Determine the (X, Y) coordinate at the center of the cell enclosing the given text.  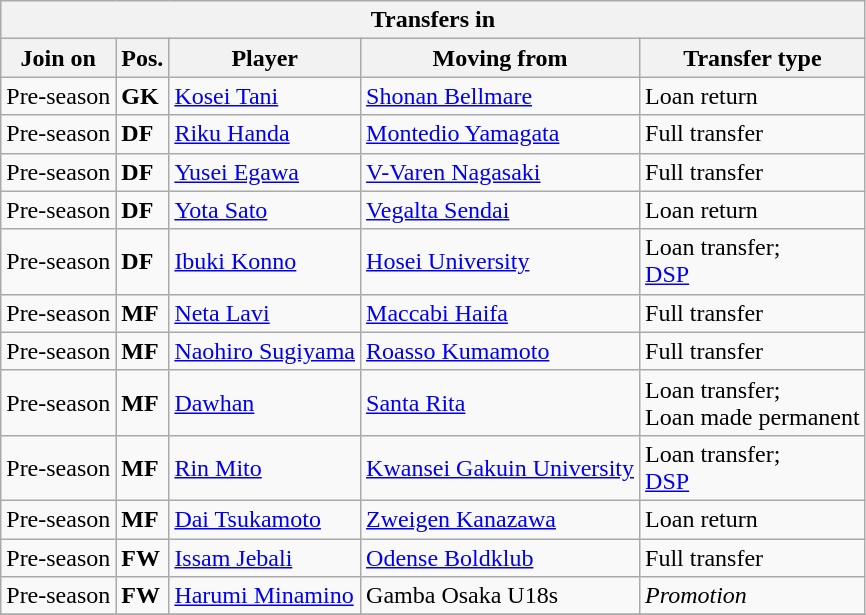
Santa Rita (500, 402)
Dai Tsukamoto (265, 519)
Rin Mito (265, 468)
Join on (58, 58)
Neta Lavi (265, 313)
Dawhan (265, 402)
Loan transfer; Loan made permanent (753, 402)
GK (142, 96)
Zweigen Kanazawa (500, 519)
Player (265, 58)
Maccabi Haifa (500, 313)
Roasso Kumamoto (500, 351)
Vegalta Sendai (500, 210)
Transfers in (433, 20)
Yota Sato (265, 210)
Odense Boldklub (500, 557)
Promotion (753, 596)
Issam Jebali (265, 557)
Montedio Yamagata (500, 134)
Naohiro Sugiyama (265, 351)
Ibuki Konno (265, 262)
V-Varen Nagasaki (500, 172)
Kwansei Gakuin University (500, 468)
Harumi Minamino (265, 596)
Transfer type (753, 58)
Hosei University (500, 262)
Yusei Egawa (265, 172)
Kosei Tani (265, 96)
Gamba Osaka U18s (500, 596)
Moving from (500, 58)
Pos. (142, 58)
Riku Handa (265, 134)
Shonan Bellmare (500, 96)
